Return the [X, Y] coordinate for the center point of the cell that contains the specified text.  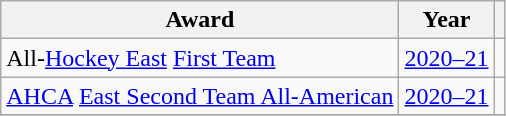
Award [200, 20]
Year [446, 20]
AHCA East Second Team All-American [200, 96]
All-Hockey East First Team [200, 58]
